Identify which cell holds the provided text, then report its (X, Y) central coordinate. 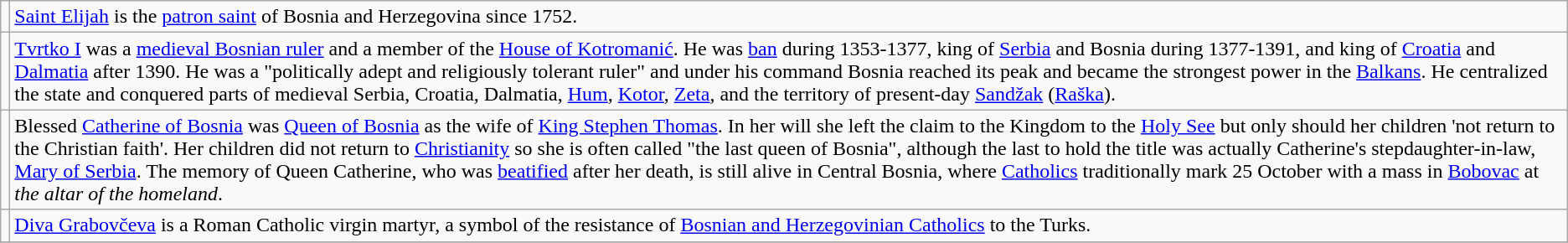
Diva Grabovčeva is a Roman Catholic virgin martyr, a symbol of the resistance of Bosnian and Herzegovinian Catholics to the Turks. (789, 225)
Saint Elijah is the patron saint of Bosnia and Herzegovina since 1752. (789, 17)
